Scan for the cell matching the given text and deliver its (X, Y) coordinate at center. 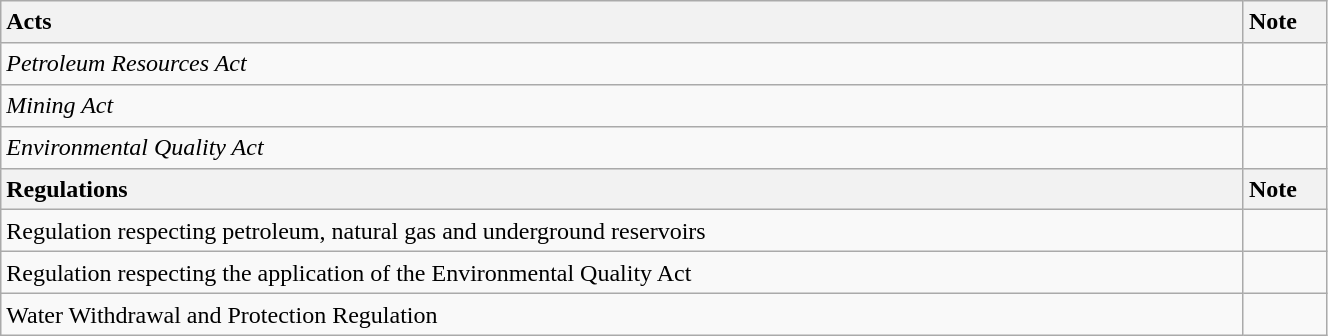
Mining Act (622, 105)
Water Withdrawal and Protection Regulation (622, 314)
Acts (622, 22)
Environmental Quality Act (622, 147)
Regulations (622, 189)
Regulation respecting petroleum, natural gas and underground reservoirs (622, 231)
Regulation respecting the application of the Environmental Quality Act (622, 273)
Petroleum Resources Act (622, 64)
